Detect which cell encompasses the target text, then output its (x, y) center coordinate. 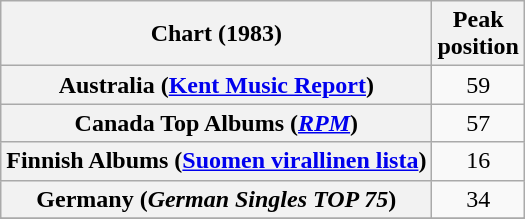
59 (478, 85)
Chart (1983) (216, 34)
16 (478, 161)
Peakposition (478, 34)
Australia (Kent Music Report) (216, 85)
Canada Top Albums (RPM) (216, 123)
Germany (German Singles TOP 75) (216, 199)
57 (478, 123)
Finnish Albums (Suomen virallinen lista) (216, 161)
34 (478, 199)
